Capture the cell that displays the provided text and extract its (x, y) central coordinate. 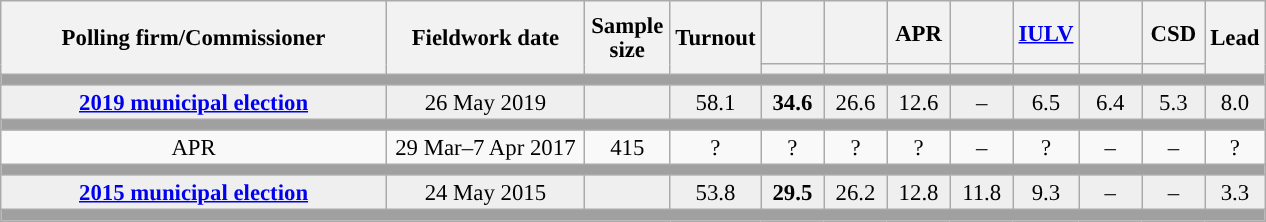
3.3 (1235, 194)
29 Mar–7 Apr 2017 (485, 148)
29.5 (792, 194)
Polling firm/Commissioner (194, 38)
Sample size (627, 38)
12.6 (918, 102)
53.8 (716, 194)
Fieldwork date (485, 38)
34.6 (792, 102)
11.8 (982, 194)
Turnout (716, 38)
IULV (1046, 32)
6.5 (1046, 102)
Lead (1235, 38)
26.2 (856, 194)
12.8 (918, 194)
5.3 (1174, 102)
26 May 2019 (485, 102)
9.3 (1046, 194)
24 May 2015 (485, 194)
8.0 (1235, 102)
CSD (1174, 32)
2015 municipal election (194, 194)
6.4 (1110, 102)
2019 municipal election (194, 102)
415 (627, 148)
26.6 (856, 102)
58.1 (716, 102)
